Scan for the cell matching the given text and deliver its (X, Y) coordinate at center. 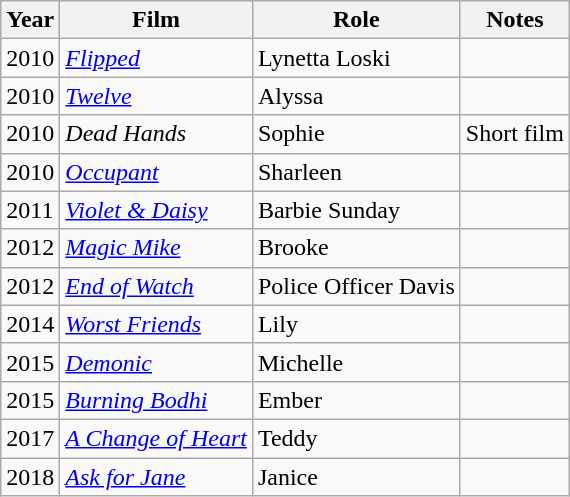
Brooke (356, 248)
Police Officer Davis (356, 286)
Teddy (356, 438)
A Change of Heart (156, 438)
Janice (356, 477)
2017 (30, 438)
Worst Friends (156, 324)
Lily (356, 324)
2014 (30, 324)
Alyssa (356, 96)
Sharleen (356, 172)
Magic Mike (156, 248)
Ask for Jane (156, 477)
End of Watch (156, 286)
Twelve (156, 96)
2011 (30, 210)
Notes (514, 20)
Sophie (356, 134)
Barbie Sunday (356, 210)
Role (356, 20)
2018 (30, 477)
Burning Bodhi (156, 400)
Short film (514, 134)
Michelle (356, 362)
Film (156, 20)
Year (30, 20)
Ember (356, 400)
Occupant (156, 172)
Lynetta Loski (356, 58)
Demonic (156, 362)
Dead Hands (156, 134)
Violet & Daisy (156, 210)
Flipped (156, 58)
